From the cell containing the given text, extract its center point as [X, Y] coordinate. 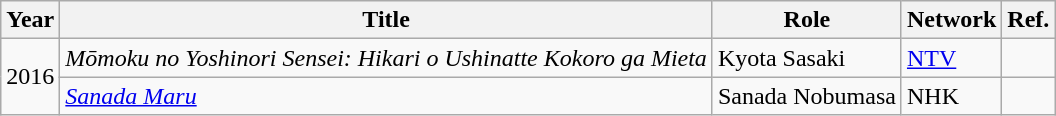
2016 [30, 77]
Role [806, 20]
Network [951, 20]
Year [30, 20]
NTV [951, 58]
Sanada Nobumasa [806, 96]
Mōmoku no Yoshinori Sensei: Hikari o Ushinatte Kokoro ga Mieta [386, 58]
Ref. [1028, 20]
NHK [951, 96]
Sanada Maru [386, 96]
Title [386, 20]
Kyota Sasaki [806, 58]
